Locate the cell with the specified text and output its [x, y] center coordinate. 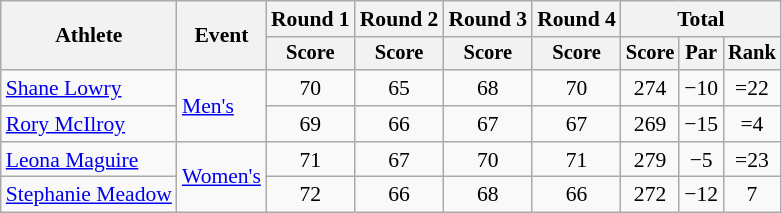
272 [650, 195]
Par [701, 54]
69 [310, 124]
Leona Maguire [89, 160]
Event [222, 36]
Athlete [89, 36]
269 [650, 124]
−10 [701, 88]
Rank [752, 54]
Shane Lowry [89, 88]
=22 [752, 88]
−12 [701, 195]
72 [310, 195]
274 [650, 88]
65 [400, 88]
Round 1 [310, 19]
Women's [222, 178]
Round 4 [576, 19]
−5 [701, 160]
7 [752, 195]
Total [701, 19]
Men's [222, 106]
Rory McIlroy [89, 124]
279 [650, 160]
−15 [701, 124]
Round 2 [400, 19]
=23 [752, 160]
Stephanie Meadow [89, 195]
Round 3 [488, 19]
=4 [752, 124]
